Scan for the cell matching the given text and deliver its [X, Y] coordinate at center. 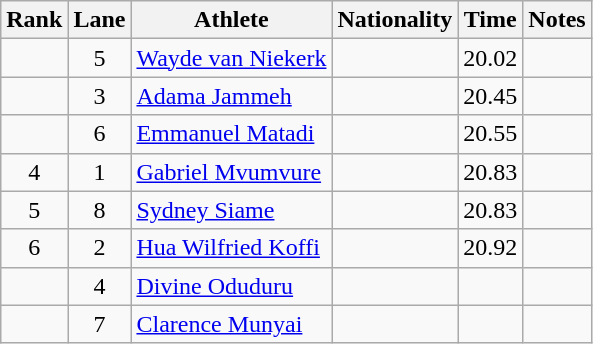
8 [100, 210]
20.55 [490, 134]
1 [100, 172]
Adama Jammeh [232, 96]
3 [100, 96]
20.45 [490, 96]
Emmanuel Matadi [232, 134]
Notes [557, 20]
Wayde van Niekerk [232, 58]
Divine Oduduru [232, 286]
Clarence Munyai [232, 324]
Time [490, 20]
Rank [34, 20]
20.02 [490, 58]
Sydney Siame [232, 210]
Lane [100, 20]
Gabriel Mvumvure [232, 172]
7 [100, 324]
Hua Wilfried Koffi [232, 248]
Athlete [232, 20]
20.92 [490, 248]
2 [100, 248]
Nationality [395, 20]
